Find where the given text appears and provide that cell's center as [X, Y] coordinate. 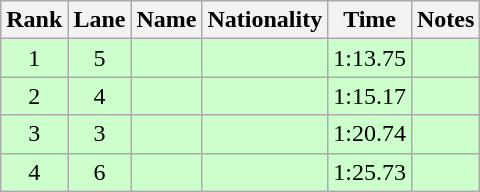
2 [34, 96]
1:25.73 [370, 172]
Name [166, 20]
6 [100, 172]
1:20.74 [370, 134]
Nationality [265, 20]
Notes [445, 20]
Lane [100, 20]
1:15.17 [370, 96]
Time [370, 20]
1:13.75 [370, 58]
1 [34, 58]
Rank [34, 20]
5 [100, 58]
